Output the (x, y) coordinate of the center of the cell containing the given text.  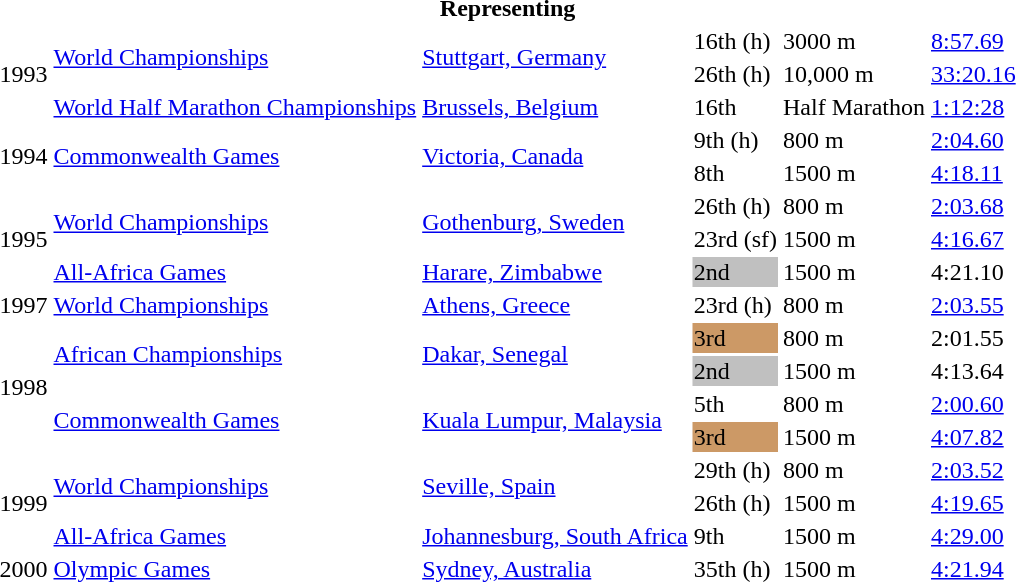
Half Marathon (854, 107)
10,000 m (854, 74)
16th (h) (735, 41)
World Half Marathon Championships (235, 107)
5th (735, 404)
Stuttgart, Germany (556, 58)
Victoria, Canada (556, 156)
23rd (sf) (735, 239)
29th (h) (735, 470)
Kuala Lumpur, Malaysia (556, 420)
23rd (h) (735, 305)
Brussels, Belgium (556, 107)
3000 m (854, 41)
9th (h) (735, 140)
8th (735, 173)
9th (735, 536)
Seville, Spain (556, 486)
16th (735, 107)
Dakar, Senegal (556, 354)
Johannesburg, South Africa (556, 536)
Harare, Zimbabwe (556, 272)
African Championships (235, 354)
Athens, Greece (556, 305)
Gothenburg, Sweden (556, 222)
